Determine the (X, Y) coordinate at the center of the cell enclosing the given text.  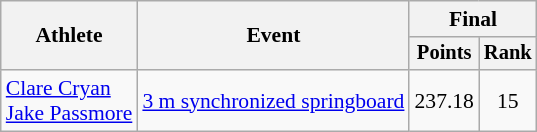
Event (273, 36)
Athlete (70, 36)
Rank (508, 54)
15 (508, 100)
3 m synchronized springboard (273, 100)
Final (472, 19)
Clare Cryan Jake Passmore (70, 100)
237.18 (444, 100)
Points (444, 54)
